Find where the given text appears and provide that cell's center as (X, Y) coordinate. 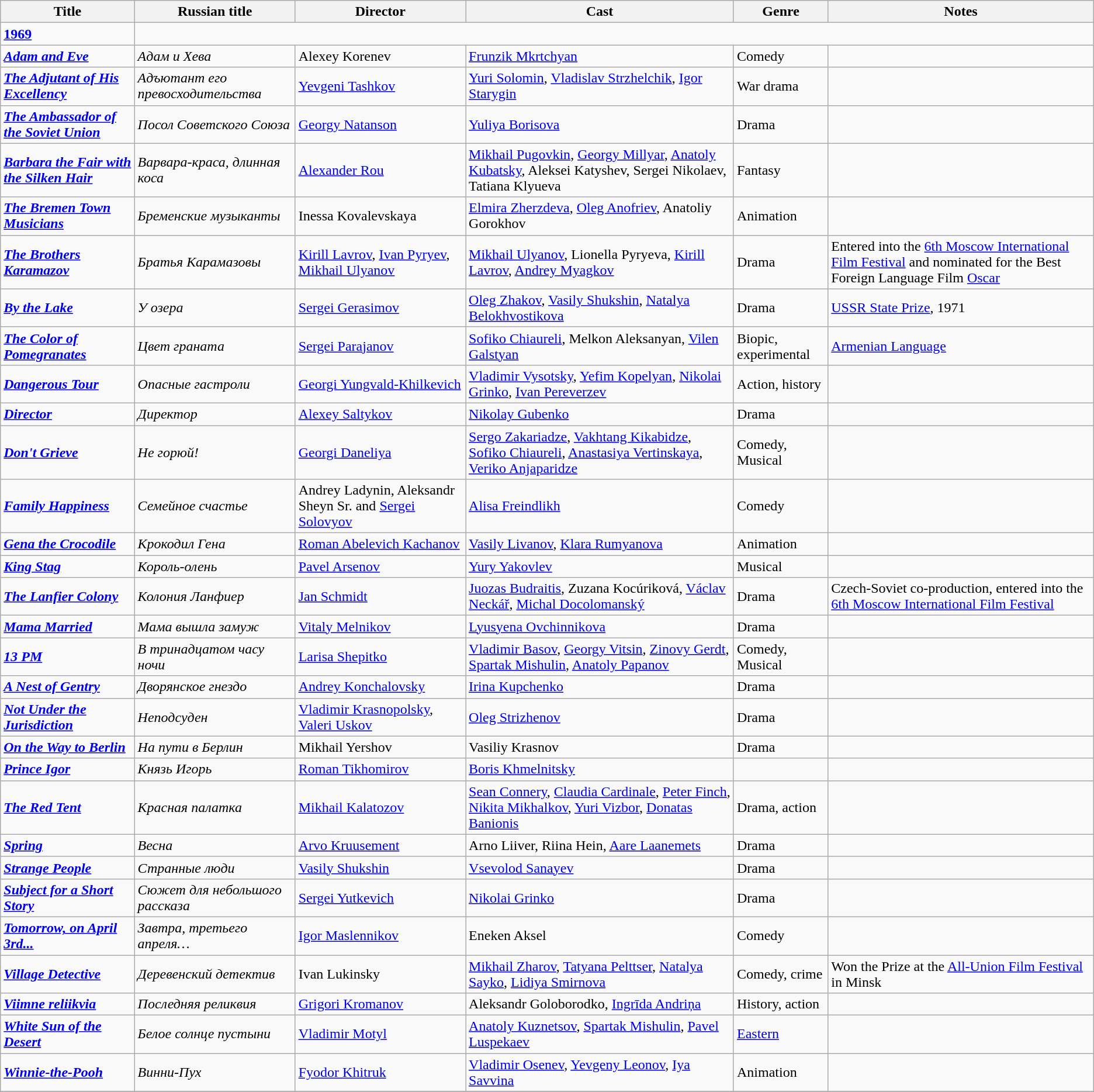
Gena the Crocodile (68, 544)
Адъютант его превосходительства (215, 87)
У озера (215, 307)
Сюжет для небольшого рассказа (215, 898)
War drama (781, 87)
Vasily Livanov, Klara Rumyanova (600, 544)
Genre (781, 12)
Adam and Eve (68, 56)
Drama, action (781, 807)
The Red Tent (68, 807)
Mama Married (68, 627)
Mikhail Zharov, Tatyana Pelttser, Natalya Sayko, Lidiya Smirnova (600, 974)
Vladimir Motyl (380, 1035)
Larisa Shepitko (380, 657)
The Bremen Town Musicians (68, 216)
Крокодил Гена (215, 544)
USSR State Prize, 1971 (961, 307)
Fantasy (781, 170)
13 PM (68, 657)
Sergei Yutkevich (380, 898)
Mikhail Pugovkin, Georgy Millyar, Anatoly Kubatsky, Aleksei Katyshev, Sergei Nikolaev, Tatiana Klyueva (600, 170)
Sergei Gerasimov (380, 307)
Subject for a Short Story (68, 898)
В тринадцатом часу ночи (215, 657)
Странные люди (215, 868)
Roman Tikhomirov (380, 769)
Oleg Strizhenov (600, 717)
Arno Liiver, Riina Hein, Aare Laanemets (600, 845)
Roman Abelevich Kachanov (380, 544)
Georgi Yungvald-Khilkevich (380, 383)
Nikolai Grinko (600, 898)
Alexander Rou (380, 170)
Don't Grieve (68, 452)
Завтра, третьего апреля… (215, 935)
Ivan Lukinsky (380, 974)
Yevgeni Tashkov (380, 87)
Grigori Kromanov (380, 1004)
Красная палатка (215, 807)
Strange People (68, 868)
Prince Igor (68, 769)
1969 (68, 34)
A Nest of Gentry (68, 687)
Опасные гастроли (215, 383)
Dangerous Tour (68, 383)
The Color of Pomegranates (68, 346)
Адам и Хева (215, 56)
Yuliya Borisova (600, 124)
Andrey Konchalovsky (380, 687)
Not Under the Jurisdiction (68, 717)
Vitaly Melnikov (380, 627)
Igor Maslennikov (380, 935)
Winnie-the-Pooh (68, 1072)
Musical (781, 566)
Дepeвeнский дeтeктив (215, 974)
Король-олень (215, 566)
Неподсуден (215, 717)
Eneken Aksel (600, 935)
Vladimir Basov, Georgy Vitsin, Zinovy Gerdt, Spartak Mishulin, Anatoly Papanov (600, 657)
Директор (215, 414)
Князь Игорь (215, 769)
Колония Ланфиер (215, 596)
Vasily Shukshin (380, 868)
The Brothers Karamazov (68, 262)
Sergei Parajanov (380, 346)
Family Happiness (68, 506)
Pavel Arsenov (380, 566)
Vasiliy Krasnov (600, 747)
Sean Connery, Claudia Cardinale, Peter Finch, Nikita Mikhalkov, Yuri Vizbor, Donatas Banionis (600, 807)
Fyodor Khitruk (380, 1072)
Vladimir Vysotsky, Yefim Kopelyan, Nikolai Grinko, Ivan Pereverzev (600, 383)
Andrey Ladynin, Aleksandr Sheyn Sr. and Sergei Solovyov (380, 506)
King Stag (68, 566)
The Ambassador of the Soviet Union (68, 124)
The Adjutant of His Excellency (68, 87)
Notes (961, 12)
Arvo Kruusement (380, 845)
Comedy, crime (781, 974)
Russian title (215, 12)
Варвара-краса, длинная коса (215, 170)
Eastern (781, 1035)
Дворянское гнездо (215, 687)
Tomorrow, on April 3rd... (68, 935)
Белое солнце пустыни (215, 1035)
Цвет граната (215, 346)
Georgi Daneliya (380, 452)
Georgy Natanson (380, 124)
Armenian Language (961, 346)
Czech-Soviet co-production, entered into the 6th Moscow International Film Festival (961, 596)
Spring (68, 845)
By the Lake (68, 307)
Oleg Zhakov, Vasily Shukshin, Natalya Belokhvostikova (600, 307)
Vsevolod Sanayev (600, 868)
Juozas Budraitis, Zuzana Kocúriková, Václav Neckář, Michal Docolomanský (600, 596)
Alexey Korenev (380, 56)
Anatoly Kuznetsov, Spartak Mishulin, Pavel Luspekaev (600, 1035)
Biopic, experimental (781, 346)
On the Way to Berlin (68, 747)
Весна (215, 845)
Nikolay Gubenko (600, 414)
The Lanfier Colony (68, 596)
Семейное счастье (215, 506)
Посол Советского Союза (215, 124)
Action, history (781, 383)
Vladimir Krasnopolsky, Valeri Uskov (380, 717)
Винни-Пух (215, 1072)
Alexey Saltykov (380, 414)
Vladimir Osenev, Yevgeny Leonov, Iya Savvina (600, 1072)
History, action (781, 1004)
Viimne reliikvia (68, 1004)
Frunzik Mkrtchyan (600, 56)
Irina Kupchenko (600, 687)
Entered into the 6th Moscow International Film Festival and nominated for the Best Foreign Language Film Oscar (961, 262)
Братья Карамазовы (215, 262)
Mikhail Kalatozov (380, 807)
Barbara the Fair with the Silken Hair (68, 170)
Alisa Freindlikh (600, 506)
Не горюй! (215, 452)
Kirill Lavrov, Ivan Pyryev, Mikhail Ulyanov (380, 262)
Mikhail Yershov (380, 747)
Boris Khmelnitsky (600, 769)
White Sun of the Desert (68, 1035)
Inessa Kovalevskaya (380, 216)
Cast (600, 12)
Sofiko Chiaureli, Melkon Aleksanyan, Vilen Galstyan (600, 346)
Yuri Solomin, Vladislav Strzhelchik, Igor Starygin (600, 87)
Бременские музыканты (215, 216)
Мама вышла замуж (215, 627)
Lyusyena Ovchinnikova (600, 627)
Title (68, 12)
Mikhail Ulyanov, Lionella Pyryeva, Kirill Lavrov, Andrey Myagkov (600, 262)
Village Detective (68, 974)
Последняя реликвия (215, 1004)
Sergo Zakariadze, Vakhtang Kikabidze, Sofiko Chiaureli, Anastasiya Vertinskaya, Veriko Anjaparidze (600, 452)
Yury Yakovlev (600, 566)
Jan Schmidt (380, 596)
Aleksandr Goloborodko, Ingrīda Andriņa (600, 1004)
На пути в Берлин (215, 747)
Elmira Zherzdeva, Oleg Anofriev, Anatoliy Gorokhov (600, 216)
Won the Prize at the All-Union Film Festival in Minsk (961, 974)
